Return (x, y) of the center of cell containing provided text 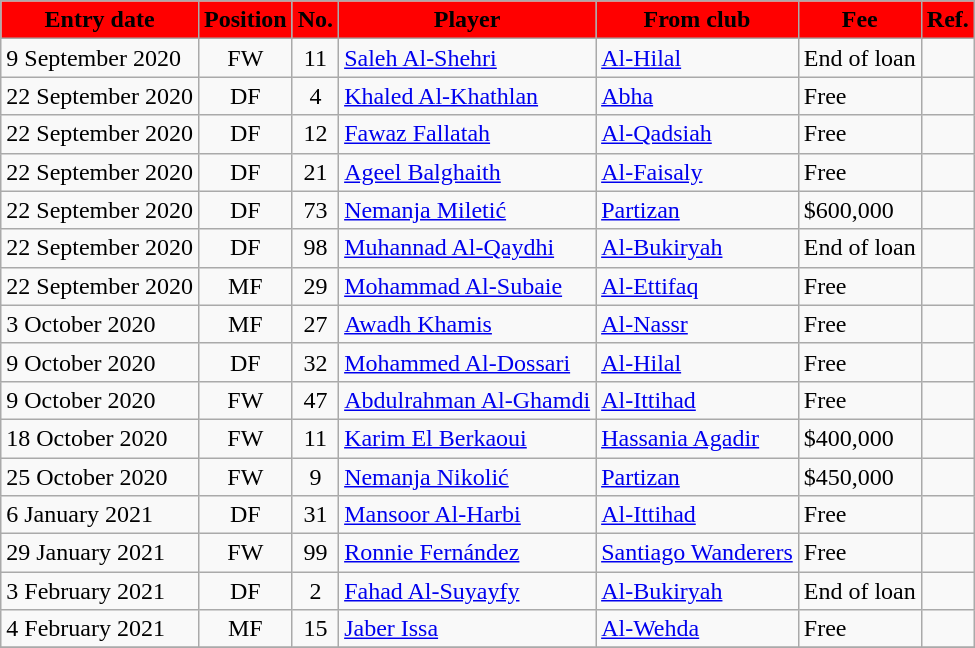
$600,000 (860, 210)
Entry date (100, 20)
Ageel Balghaith (468, 172)
Fawaz Fallatah (468, 134)
Fahad Al-Suyayfy (468, 591)
29 (315, 286)
Karim El Berkaoui (468, 438)
Nemanja Miletić (468, 210)
$450,000 (860, 477)
9 September 2020 (100, 58)
31 (315, 515)
Saleh Al-Shehri (468, 58)
Fee (860, 20)
Awadh Khamis (468, 324)
18 October 2020 (100, 438)
Khaled Al-Khathlan (468, 96)
4 (315, 96)
27 (315, 324)
Muhannad Al-Qaydhi (468, 248)
21 (315, 172)
15 (315, 629)
Al-Nassr (698, 324)
No. (315, 20)
29 January 2021 (100, 553)
12 (315, 134)
99 (315, 553)
Al-Wehda (698, 629)
Al-Qadsiah (698, 134)
Mohammad Al-Subaie (468, 286)
From club (698, 20)
Hassania Agadir (698, 438)
73 (315, 210)
Ref. (948, 20)
$400,000 (860, 438)
9 (315, 477)
47 (315, 400)
Mohammed Al-Dossari (468, 362)
Al-Ettifaq (698, 286)
Mansoor Al-Harbi (468, 515)
Position (245, 20)
Abha (698, 96)
4 February 2021 (100, 629)
Nemanja Nikolić (468, 477)
Player (468, 20)
Jaber Issa (468, 629)
3 February 2021 (100, 591)
Santiago Wanderers (698, 553)
Abdulrahman Al-Ghamdi (468, 400)
25 October 2020 (100, 477)
Ronnie Fernández (468, 553)
32 (315, 362)
6 January 2021 (100, 515)
Al-Faisaly (698, 172)
98 (315, 248)
2 (315, 591)
3 October 2020 (100, 324)
